Output the [X, Y] coordinate of the center of the cell containing the given text.  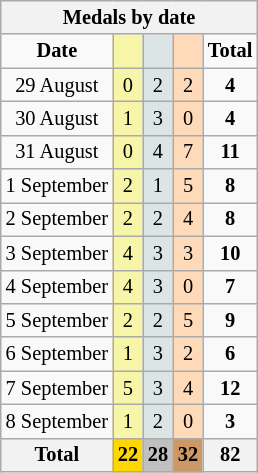
3 September [57, 253]
28 [158, 455]
11 [230, 152]
4 September [57, 287]
9 [230, 320]
12 [230, 388]
Medals by date [130, 17]
10 [230, 253]
5 September [57, 320]
Date [57, 51]
2 September [57, 219]
6 September [57, 354]
6 [230, 354]
31 August [57, 152]
22 [128, 455]
8 September [57, 421]
29 August [57, 85]
32 [188, 455]
30 August [57, 118]
1 September [57, 186]
7 September [57, 388]
82 [230, 455]
